Find where the given text appears and provide that cell's center as [x, y] coordinate. 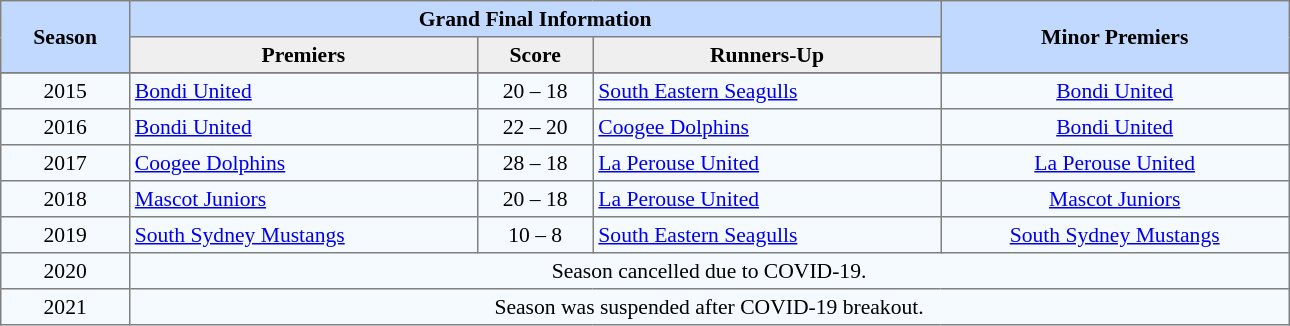
Runners-Up [767, 55]
Grand Final Information [536, 19]
2021 [66, 307]
2018 [66, 199]
22 – 20 [535, 127]
Premiers [304, 55]
2019 [66, 235]
28 – 18 [535, 163]
Score [535, 55]
Season [66, 37]
Season cancelled due to COVID-19. [710, 271]
Minor Premiers [1115, 37]
2017 [66, 163]
10 – 8 [535, 235]
2020 [66, 271]
2016 [66, 127]
Season was suspended after COVID-19 breakout. [710, 307]
2015 [66, 91]
